Search for the cell housing the specified text and yield its (X, Y) center coordinate. 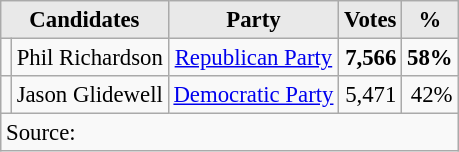
% (430, 20)
Source: (230, 133)
Votes (370, 20)
Democratic Party (254, 95)
Republican Party (254, 58)
Candidates (84, 20)
58% (430, 58)
5,471 (370, 95)
Jason Glidewell (90, 95)
Party (254, 20)
Phil Richardson (90, 58)
42% (430, 95)
7,566 (370, 58)
